Pinpoint the cell where the given text exists, returning its (X, Y) midpoint coordinate. 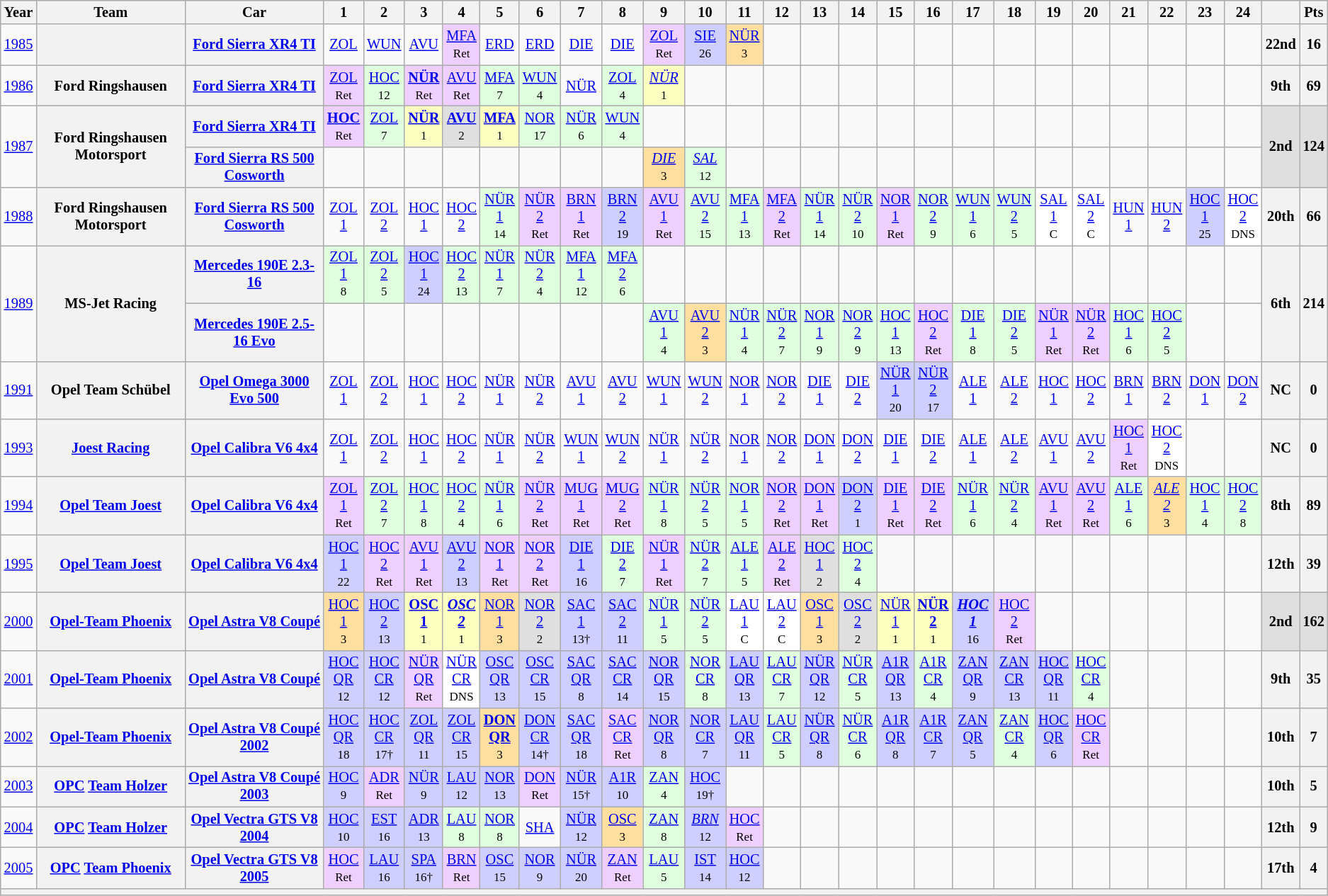
ZOLCR15 (462, 737)
NÜRCR5 (858, 679)
SACQR8 (581, 679)
SAC113† (581, 621)
NORQR8 (664, 737)
69 (1314, 86)
Pts (1314, 12)
NÜRRet (424, 86)
NÜRCR6 (858, 737)
2002 (18, 737)
DIE27 (623, 564)
ZOL25 (384, 274)
NOR22 (540, 621)
ZOL7 (384, 126)
1995 (18, 564)
NÜR14 (745, 332)
OSC13 (819, 621)
22nd (1281, 45)
89 (1314, 506)
12 (782, 12)
DIE18 (972, 332)
SACQR18 (581, 737)
20th (1281, 217)
IST14 (705, 868)
1989 (18, 303)
BRN12 (705, 827)
MFA1 (500, 126)
SPA16† (424, 868)
ZOL18 (344, 274)
ALE15 (745, 564)
HOC9 (344, 786)
10 (705, 12)
BRN1Ret (581, 217)
ZANQR9 (972, 679)
35 (1314, 679)
OSC11 (424, 621)
ALE16 (1129, 506)
MFA26 (623, 274)
NÜR11 (895, 621)
DON1Ret (819, 506)
2001 (18, 679)
NÜR3 (745, 45)
HOC16 (1129, 332)
OSC15 (500, 868)
NÜRCRDNS (462, 679)
NÜR20 (581, 868)
MUG1Ret (581, 506)
MFA2Ret (782, 217)
1986 (18, 86)
214 (1314, 303)
22 (1167, 12)
ZANCR13 (1014, 679)
NÜR (581, 86)
A1RQR8 (895, 737)
NÜRQRRet (424, 679)
MFA113 (745, 217)
DIE3 (664, 167)
HOC124 (424, 274)
DONQR3 (500, 737)
HOC25 (1167, 332)
OSCQR13 (500, 679)
NOR17 (540, 126)
MFARet (462, 45)
LAU5 (664, 868)
ZANRet (623, 868)
39 (1314, 564)
EST16 (384, 827)
WUN25 (1014, 217)
OSCCR15 (540, 679)
LAUQR11 (745, 737)
HOCQR6 (1054, 737)
SAL2C (1091, 217)
OSC22 (858, 621)
DONCR14† (540, 737)
Year (18, 12)
HOC10 (344, 827)
SAL1C (1054, 217)
ADRRet (384, 786)
HUN2 (1167, 217)
ZOL27 (384, 506)
6th (1281, 303)
ZOL (344, 45)
OSC21 (462, 621)
BRNRet (462, 868)
WUN16 (972, 217)
HOC122 (344, 564)
14 (858, 12)
1 (344, 12)
ZANCR4 (1014, 737)
17 (972, 12)
NÜR12 (581, 827)
13 (819, 12)
HOC19† (705, 786)
Joest Racing (110, 448)
SAC211 (623, 621)
DIE116 (581, 564)
OPC Team Phoenix (110, 868)
BRN2 (1167, 390)
BRN219 (623, 217)
HOCCRRet (1091, 737)
1994 (18, 506)
NÜR6 (581, 126)
HOCCR12 (384, 679)
NORQR15 (664, 679)
Car (254, 12)
ZOL1Ret (344, 506)
3 (424, 12)
NÜR210 (858, 217)
LAU16 (384, 868)
HOCQR11 (1054, 679)
BRN1 (1129, 390)
HOC28 (1243, 506)
ZAN8 (664, 827)
ALE2Ret (782, 564)
LAUCR7 (782, 679)
SAL12 (705, 167)
LAU8 (462, 827)
AVU215 (705, 217)
ZAN4 (664, 786)
NÜR120 (895, 390)
DIE25 (1014, 332)
A1RCR4 (933, 679)
8 (623, 12)
HOC13 (344, 621)
HOC14 (1205, 506)
NÜRQR8 (819, 737)
LAUQR13 (745, 679)
11 (745, 12)
LAU12 (462, 786)
NÜR217 (933, 390)
Team (110, 12)
HOCQR12 (344, 679)
Ford Ringshausen (110, 86)
NÜR9 (424, 786)
6 (540, 12)
HOCCR4 (1091, 679)
DONRet (540, 786)
A1RCR7 (933, 737)
1988 (18, 217)
ZOL4 (623, 86)
15 (895, 12)
ALE23 (1167, 506)
MUG2Ret (623, 506)
2004 (18, 827)
24 (1243, 12)
Mercedes 190E 2.5-16 Evo (254, 332)
HOC113 (895, 332)
HUN1 (1129, 217)
MS-Jet Racing (110, 303)
AVU14 (664, 332)
WUN (384, 45)
ZANQR5 (972, 737)
HOC18 (424, 506)
Opel Astra V8 Coupé 2003 (254, 786)
NÜR18 (664, 506)
SACCRRet (623, 737)
LAUCR5 (782, 737)
AVURet (462, 86)
162 (1314, 621)
AVU23 (705, 332)
DIE2Ret (933, 506)
AVU213 (462, 564)
A1RQR13 (895, 679)
NORCR7 (705, 737)
AVU2Ret (1091, 506)
23 (1205, 12)
1985 (18, 45)
19 (1054, 12)
DIE1Ret (895, 506)
AVU (424, 45)
1991 (18, 390)
ADR13 (424, 827)
17th (1281, 868)
HOCQR18 (344, 737)
2005 (18, 868)
MFA7 (500, 86)
NOR9 (540, 868)
1987 (18, 146)
Opel Vectra GTS V8 2005 (254, 868)
HOC116 (972, 621)
NÜR21 (933, 621)
66 (1314, 217)
124 (1314, 146)
ZOLQR11 (424, 737)
Opel Vectra GTS V8 2004 (254, 827)
A1R10 (623, 786)
Opel Omega 3000 Evo 500 (254, 390)
SACCR14 (623, 679)
NOR15 (745, 506)
NÜR15 (664, 621)
MFA112 (581, 274)
LAU1C (745, 621)
NOR19 (819, 332)
Opel Team Schübel (110, 390)
LAU2C (782, 621)
21 (1129, 12)
NÜR15† (581, 786)
Opel Astra V8 Coupé 2002 (254, 737)
2 (384, 12)
2003 (18, 786)
NORCR8 (705, 679)
DON21 (858, 506)
18 (1014, 12)
Mercedes 190E 2.3-16 (254, 274)
SHA (540, 827)
SIE26 (705, 45)
1993 (18, 448)
HOC1Ret (1129, 448)
20 (1091, 12)
2000 (18, 621)
NÜRQR12 (819, 679)
NÜR17 (500, 274)
8th (1281, 506)
HOC125 (1205, 217)
OSC3 (623, 827)
HOCCR17† (384, 737)
NOR8 (500, 827)
